Output the (X, Y) coordinate of the center of the cell containing the given text.  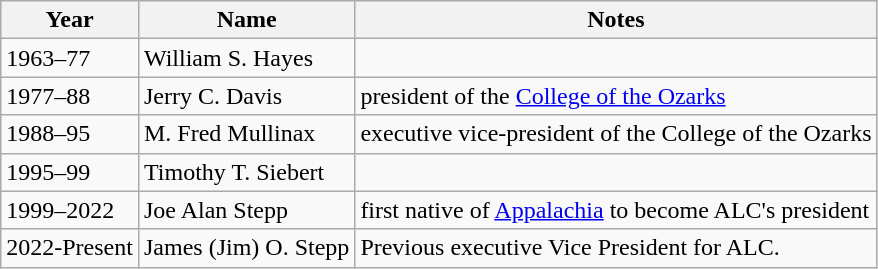
James (Jim) O. Stepp (246, 248)
M. Fred Mullinax (246, 134)
1988–95 (70, 134)
1977–88 (70, 96)
Previous executive Vice President for ALC. (616, 248)
Timothy T. Siebert (246, 172)
1999–2022 (70, 210)
Name (246, 20)
1963–77 (70, 58)
1995–99 (70, 172)
Joe Alan Stepp (246, 210)
Jerry C. Davis (246, 96)
first native of Appalachia to become ALC's president (616, 210)
president of the College of the Ozarks (616, 96)
2022-Present (70, 248)
executive vice-president of the College of the Ozarks (616, 134)
Year (70, 20)
Notes (616, 20)
William S. Hayes (246, 58)
